Capture the cell that displays the provided text and extract its [x, y] central coordinate. 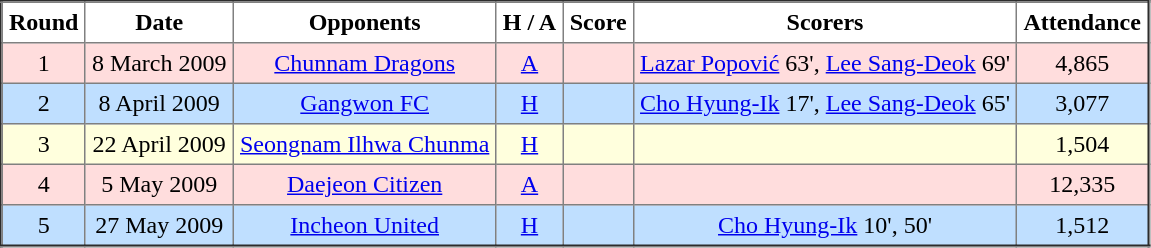
3,077 [1083, 103]
Lazar Popović 63', Lee Sang-Deok 69' [824, 63]
12,335 [1083, 184]
Attendance [1083, 22]
8 March 2009 [159, 63]
Chunnam Dragons [364, 63]
Gangwon FC [364, 103]
22 April 2009 [159, 144]
Score [598, 22]
5 May 2009 [159, 184]
3 [44, 144]
1 [44, 63]
1,512 [1083, 226]
H / A [530, 22]
5 [44, 226]
Round [44, 22]
8 April 2009 [159, 103]
Scorers [824, 22]
1,504 [1083, 144]
2 [44, 103]
Incheon United [364, 226]
Opponents [364, 22]
Cho Hyung-Ik 17', Lee Sang-Deok 65' [824, 103]
4,865 [1083, 63]
Date [159, 22]
4 [44, 184]
Seongnam Ilhwa Chunma [364, 144]
Daejeon Citizen [364, 184]
27 May 2009 [159, 226]
Cho Hyung-Ik 10', 50' [824, 226]
